Capture the cell that displays the provided text and extract its [x, y] central coordinate. 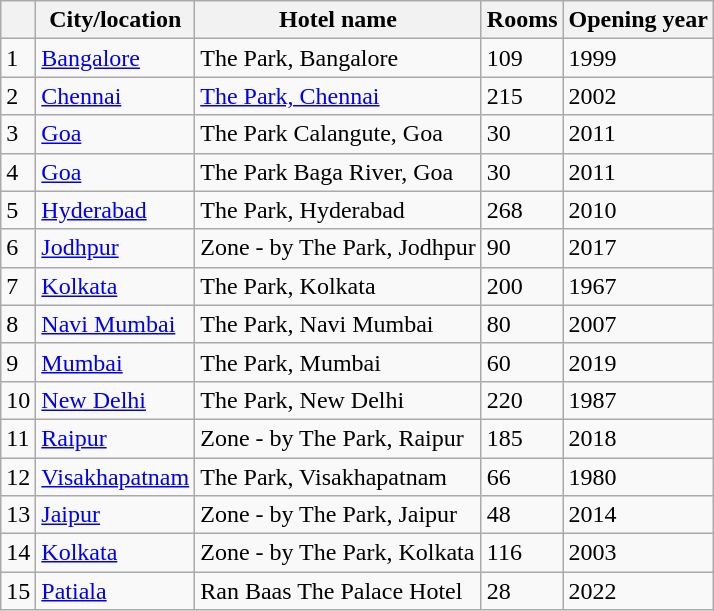
66 [522, 477]
5 [18, 210]
15 [18, 591]
2014 [638, 515]
Patiala [116, 591]
220 [522, 400]
The Park, Visakhapatnam [338, 477]
Mumbai [116, 362]
48 [522, 515]
1980 [638, 477]
The Park, New Delhi [338, 400]
Hotel name [338, 20]
90 [522, 248]
11 [18, 438]
The Park, Kolkata [338, 286]
2003 [638, 553]
Zone - by The Park, Jaipur [338, 515]
The Park, Mumbai [338, 362]
8 [18, 324]
28 [522, 591]
The Park, Chennai [338, 96]
109 [522, 58]
1987 [638, 400]
The Park Baga River, Goa [338, 172]
185 [522, 438]
215 [522, 96]
2010 [638, 210]
Zone - by The Park, Raipur [338, 438]
Opening year [638, 20]
Jaipur [116, 515]
Rooms [522, 20]
2002 [638, 96]
10 [18, 400]
1999 [638, 58]
80 [522, 324]
60 [522, 362]
2 [18, 96]
4 [18, 172]
The Park, Navi Mumbai [338, 324]
The Park, Hyderabad [338, 210]
2018 [638, 438]
Zone - by The Park, Kolkata [338, 553]
3 [18, 134]
Raipur [116, 438]
Ran Baas The Palace Hotel [338, 591]
6 [18, 248]
1967 [638, 286]
City/location [116, 20]
12 [18, 477]
1 [18, 58]
The Park, Bangalore [338, 58]
2017 [638, 248]
Navi Mumbai [116, 324]
2022 [638, 591]
The Park Calangute, Goa [338, 134]
268 [522, 210]
Chennai [116, 96]
Hyderabad [116, 210]
116 [522, 553]
9 [18, 362]
Visakhapatnam [116, 477]
14 [18, 553]
Zone - by The Park, Jodhpur [338, 248]
New Delhi [116, 400]
13 [18, 515]
Bangalore [116, 58]
Jodhpur [116, 248]
7 [18, 286]
2007 [638, 324]
2019 [638, 362]
200 [522, 286]
